Find where the given text appears and provide that cell's center as [X, Y] coordinate. 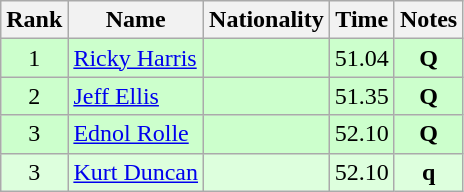
Notes [428, 20]
Name [136, 20]
1 [34, 58]
51.04 [362, 58]
Ednol Rolle [136, 134]
2 [34, 96]
Ricky Harris [136, 58]
Jeff Ellis [136, 96]
Time [362, 20]
51.35 [362, 96]
Nationality [267, 20]
q [428, 172]
Kurt Duncan [136, 172]
Rank [34, 20]
